Extract the (x, y) coordinate from the center of the cell holding the provided text.  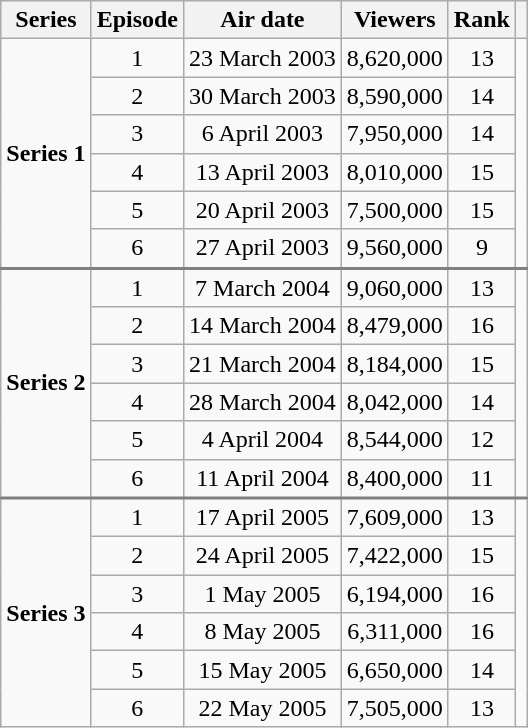
11 April 2004 (263, 478)
4 April 2004 (263, 440)
7,422,000 (394, 556)
6 April 2003 (263, 134)
9 (482, 248)
9,060,000 (394, 288)
1 May 2005 (263, 594)
Viewers (394, 20)
27 April 2003 (263, 248)
Series 3 (46, 612)
7 March 2004 (263, 288)
8,590,000 (394, 96)
15 May 2005 (263, 670)
6,194,000 (394, 594)
13 April 2003 (263, 172)
30 March 2003 (263, 96)
Series 1 (46, 154)
8,479,000 (394, 326)
8 May 2005 (263, 632)
20 April 2003 (263, 210)
8,010,000 (394, 172)
7,950,000 (394, 134)
21 March 2004 (263, 364)
6,650,000 (394, 670)
14 March 2004 (263, 326)
24 April 2005 (263, 556)
Rank (482, 20)
17 April 2005 (263, 518)
Episode (137, 20)
28 March 2004 (263, 402)
8,184,000 (394, 364)
6,311,000 (394, 632)
7,609,000 (394, 518)
11 (482, 478)
8,544,000 (394, 440)
Series (46, 20)
Series 2 (46, 383)
7,505,000 (394, 708)
8,042,000 (394, 402)
12 (482, 440)
Air date (263, 20)
8,400,000 (394, 478)
9,560,000 (394, 248)
23 March 2003 (263, 58)
8,620,000 (394, 58)
7,500,000 (394, 210)
22 May 2005 (263, 708)
